Locate the cell with the specified text and output its (X, Y) center coordinate. 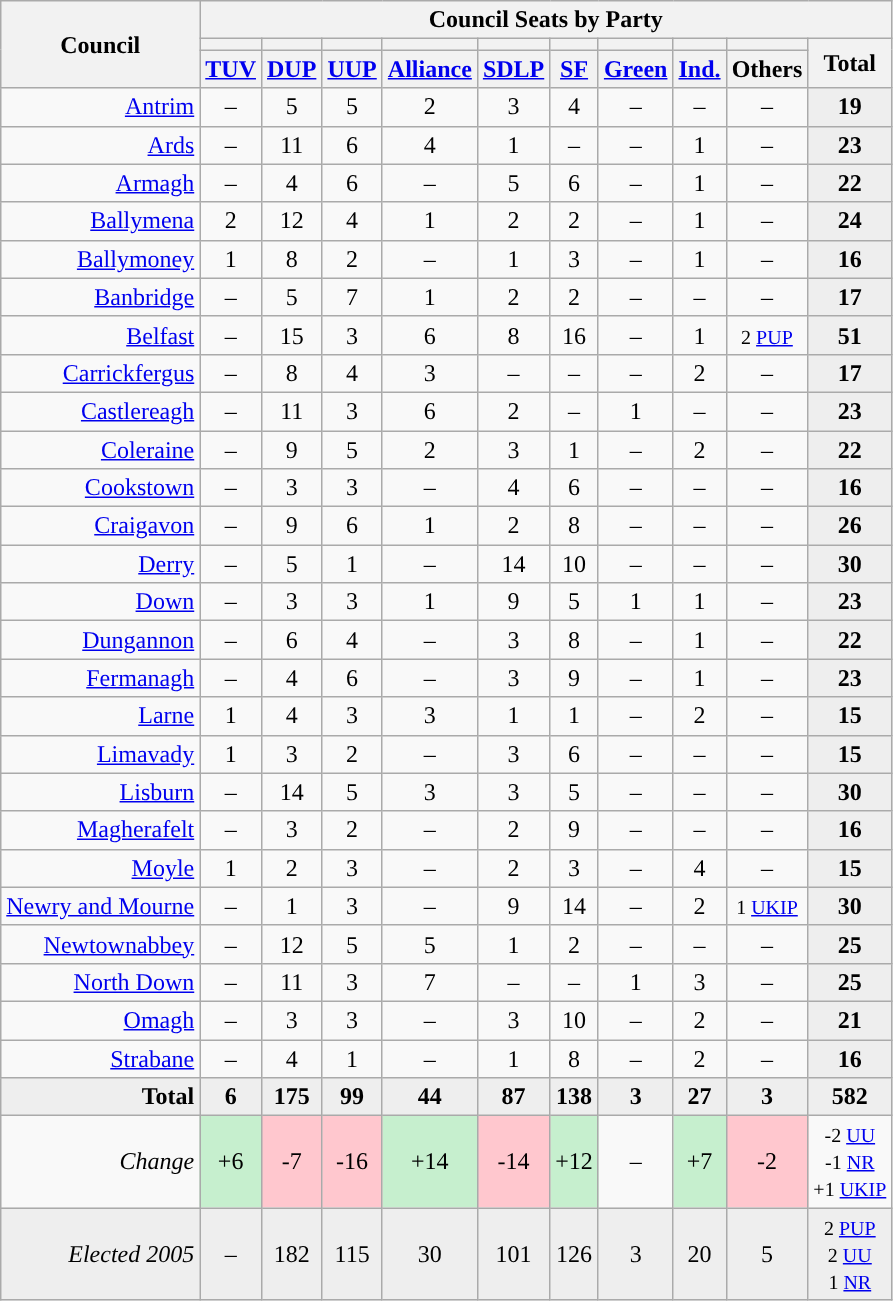
Armagh (100, 183)
-2 UU-1 NR+1 UKIP (850, 1162)
Derry (100, 564)
Coleraine (100, 449)
101 (513, 1254)
Larne (100, 716)
-2 (767, 1162)
Down (100, 602)
27 (700, 1097)
Green (636, 69)
Magherafelt (100, 830)
SF (574, 69)
21 (850, 1020)
DUP (291, 69)
Lisburn (100, 792)
19 (850, 107)
182 (291, 1254)
+7 (700, 1162)
UUP (352, 69)
Ind. (700, 69)
Belfast (100, 335)
Newry and Mourne (100, 906)
2 PUP (767, 335)
-7 (291, 1162)
44 (430, 1097)
Ballymena (100, 221)
SDLP (513, 69)
Craigavon (100, 526)
Castlereagh (100, 411)
Alliance (430, 69)
Antrim (100, 107)
24 (850, 221)
Fermanagh (100, 678)
North Down (100, 982)
Strabane (100, 1059)
Omagh (100, 1020)
+12 (574, 1162)
2 PUP 2 UU 1 NR (850, 1254)
Council Seats by Party (546, 20)
138 (574, 1097)
Limavady (100, 754)
Cookstown (100, 488)
115 (352, 1254)
99 (352, 1097)
Change (100, 1162)
26 (850, 526)
1 UKIP (767, 906)
+14 (430, 1162)
Elected 2005 (100, 1254)
Others (767, 69)
Ards (100, 145)
126 (574, 1254)
20 (700, 1254)
87 (513, 1097)
-14 (513, 1162)
-16 (352, 1162)
Carrickfergus (100, 373)
+6 (231, 1162)
Dungannon (100, 640)
Moyle (100, 868)
582 (850, 1097)
Banbridge (100, 297)
Ballymoney (100, 259)
51 (850, 335)
TUV (231, 69)
Council (100, 44)
Newtownabbey (100, 944)
175 (291, 1097)
